Detect which cell encompasses the target text, then output its [X, Y] center coordinate. 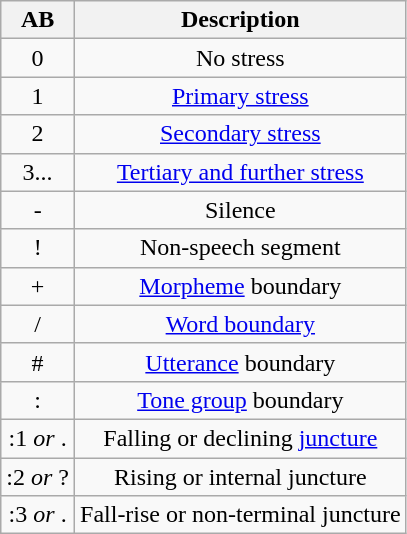
Non-speech segment [241, 248]
/ [38, 324]
Primary stress [241, 96]
- [38, 210]
Tertiary and further stress [241, 172]
Falling or declining juncture [241, 438]
Secondary stress [241, 134]
Silence [241, 210]
! [38, 248]
Description [241, 20]
1 [38, 96]
Rising or internal juncture [241, 477]
0 [38, 58]
No stress [241, 58]
:2 or ? [38, 477]
AB [38, 20]
Morpheme boundary [241, 286]
Utterance boundary [241, 362]
:3 or . [38, 515]
Fall-rise or non-terminal juncture [241, 515]
: [38, 400]
3... [38, 172]
+ [38, 286]
# [38, 362]
Word boundary [241, 324]
:1 or . [38, 438]
2 [38, 134]
Tone group boundary [241, 400]
